Capture the cell that displays the provided text and extract its (x, y) central coordinate. 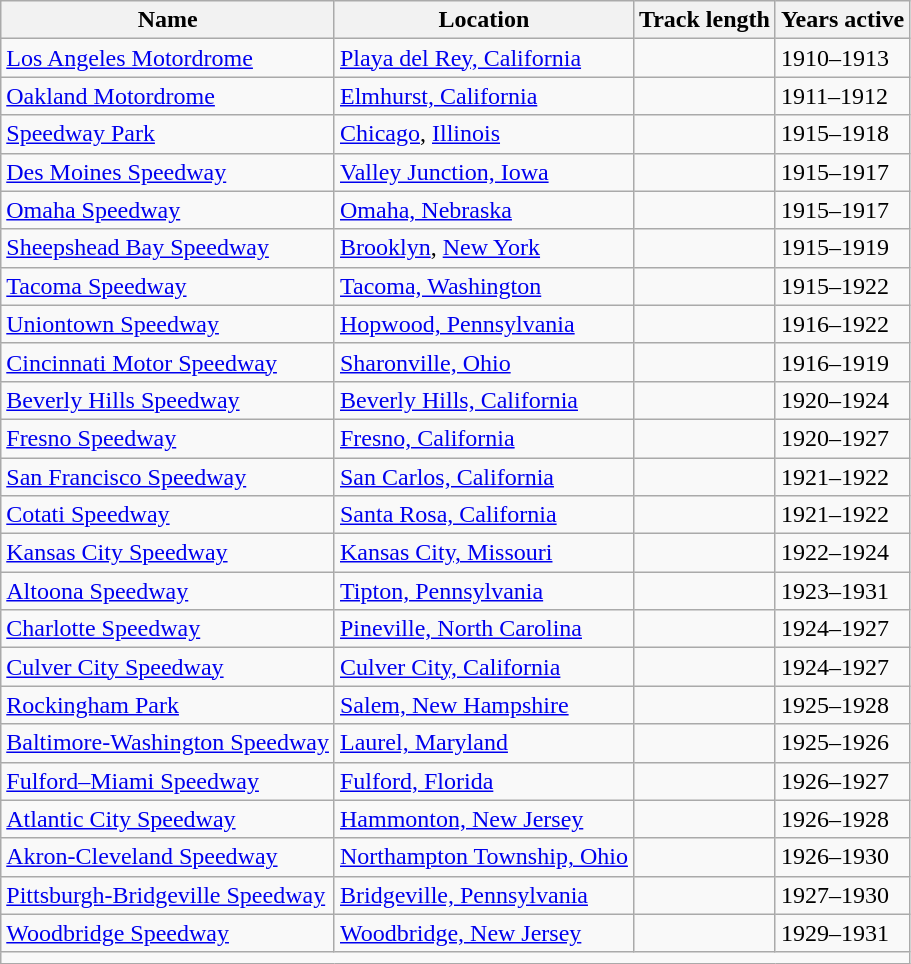
San Francisco Speedway (168, 477)
Fresno, California (484, 438)
1920–1927 (842, 438)
Tacoma, Washington (484, 286)
Los Angeles Motordrome (168, 58)
1929–1931 (842, 933)
Location (484, 20)
Fresno Speedway (168, 438)
1915–1922 (842, 286)
Cincinnati Motor Speedway (168, 362)
Atlantic City Speedway (168, 819)
Bridgeville, Pennsylvania (484, 895)
1926–1930 (842, 857)
Pineville, North Carolina (484, 629)
Oakland Motordrome (168, 96)
Years active (842, 20)
Laurel, Maryland (484, 743)
Hopwood, Pennsylvania (484, 324)
1910–1913 (842, 58)
Valley Junction, Iowa (484, 172)
Sharonville, Ohio (484, 362)
Chicago, Illinois (484, 134)
1922–1924 (842, 553)
Kansas City Speedway (168, 553)
Hammonton, New Jersey (484, 819)
Woodbridge Speedway (168, 933)
1926–1927 (842, 781)
Playa del Rey, California (484, 58)
1915–1919 (842, 248)
1926–1928 (842, 819)
Culver City, California (484, 667)
Culver City Speedway (168, 667)
Charlotte Speedway (168, 629)
Tipton, Pennsylvania (484, 591)
Beverly Hills, California (484, 400)
Woodbridge, New Jersey (484, 933)
1915–1918 (842, 134)
1920–1924 (842, 400)
Fulford–Miami Speedway (168, 781)
Northampton Township, Ohio (484, 857)
Omaha Speedway (168, 210)
1927–1930 (842, 895)
Tacoma Speedway (168, 286)
Des Moines Speedway (168, 172)
Cotati Speedway (168, 515)
Altoona Speedway (168, 591)
Akron-Cleveland Speedway (168, 857)
1916–1922 (842, 324)
1923–1931 (842, 591)
Salem, New Hampshire (484, 705)
Beverly Hills Speedway (168, 400)
Rockingham Park (168, 705)
Omaha, Nebraska (484, 210)
Uniontown Speedway (168, 324)
Sheepshead Bay Speedway (168, 248)
1925–1926 (842, 743)
Brooklyn, New York (484, 248)
Fulford, Florida (484, 781)
Santa Rosa, California (484, 515)
San Carlos, California (484, 477)
Pittsburgh-Bridgeville Speedway (168, 895)
Baltimore-Washington Speedway (168, 743)
Track length (704, 20)
1911–1912 (842, 96)
Name (168, 20)
Kansas City, Missouri (484, 553)
Elmhurst, California (484, 96)
Speedway Park (168, 134)
1925–1928 (842, 705)
1916–1919 (842, 362)
